Pinpoint the cell where the given text exists, returning its [X, Y] midpoint coordinate. 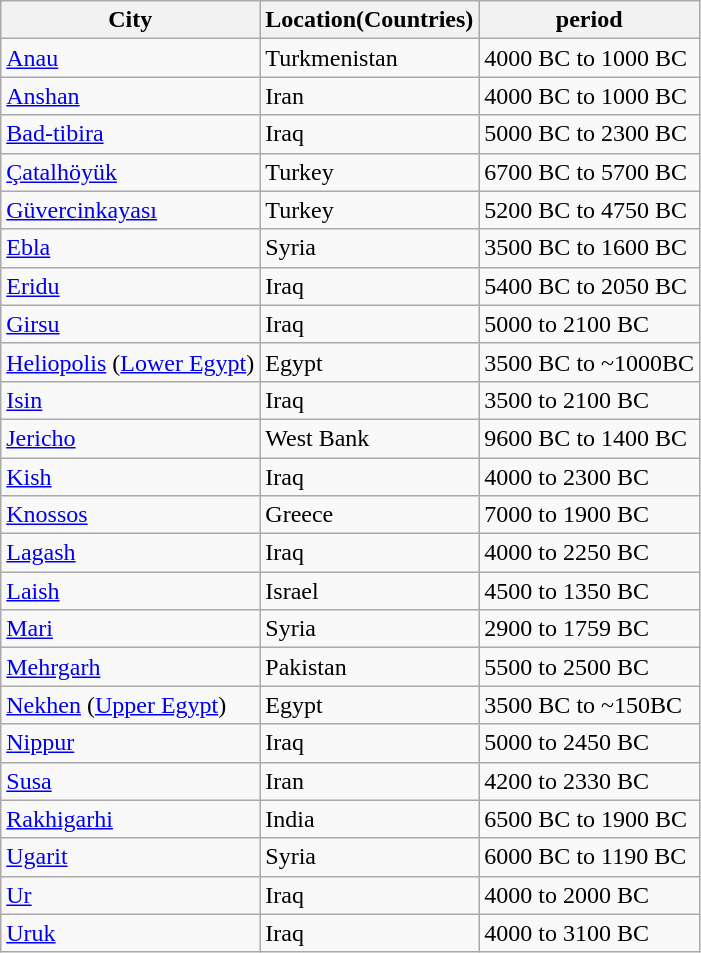
Anau [130, 58]
Mari [130, 629]
Ur [130, 895]
Susa [130, 781]
Kish [130, 477]
3500 BC to ~1000BC [590, 362]
Heliopolis (Lower Egypt) [130, 362]
5000 BC to 2300 BC [590, 134]
City [130, 20]
6000 BC to 1190 BC [590, 857]
Mehrgarh [130, 667]
Location(Countries) [370, 20]
5000 to 2100 BC [590, 324]
West Bank [370, 438]
Çatalhöyük [130, 172]
Isin [130, 400]
5500 to 2500 BC [590, 667]
7000 to 1900 BC [590, 515]
9600 BC to 1400 BC [590, 438]
Lagash [130, 553]
4200 to 2330 BC [590, 781]
Turkmenistan [370, 58]
Jericho [130, 438]
3500 to 2100 BC [590, 400]
Nippur [130, 743]
3500 BC to 1600 BC [590, 248]
Ugarit [130, 857]
Israel [370, 591]
4000 to 2000 BC [590, 895]
4000 to 2300 BC [590, 477]
5400 BC to 2050 BC [590, 286]
period [590, 20]
India [370, 819]
Anshan [130, 96]
Bad-tibira [130, 134]
5200 BC to 4750 BC [590, 210]
4000 to 2250 BC [590, 553]
2900 to 1759 BC [590, 629]
Pakistan [370, 667]
Nekhen (Upper Egypt) [130, 705]
Knossos [130, 515]
6500 BC to 1900 BC [590, 819]
Eridu [130, 286]
4000 to 3100 BC [590, 933]
Ebla [130, 248]
4500 to 1350 BC [590, 591]
Rakhigarhi [130, 819]
Laish [130, 591]
Girsu [130, 324]
Uruk [130, 933]
6700 BC to 5700 BC [590, 172]
5000 to 2450 BC [590, 743]
Greece [370, 515]
Güvercinkayası [130, 210]
3500 BC to ~150BC [590, 705]
